Extract the (x, y) coordinate from the center of the cell holding the provided text.  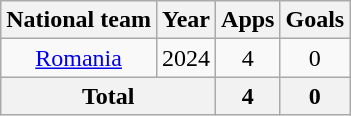
National team (79, 20)
Apps (248, 20)
Goals (315, 20)
Total (108, 96)
2024 (186, 58)
Year (186, 20)
Romania (79, 58)
